Output the (x, y) coordinate of the center of the cell containing the given text.  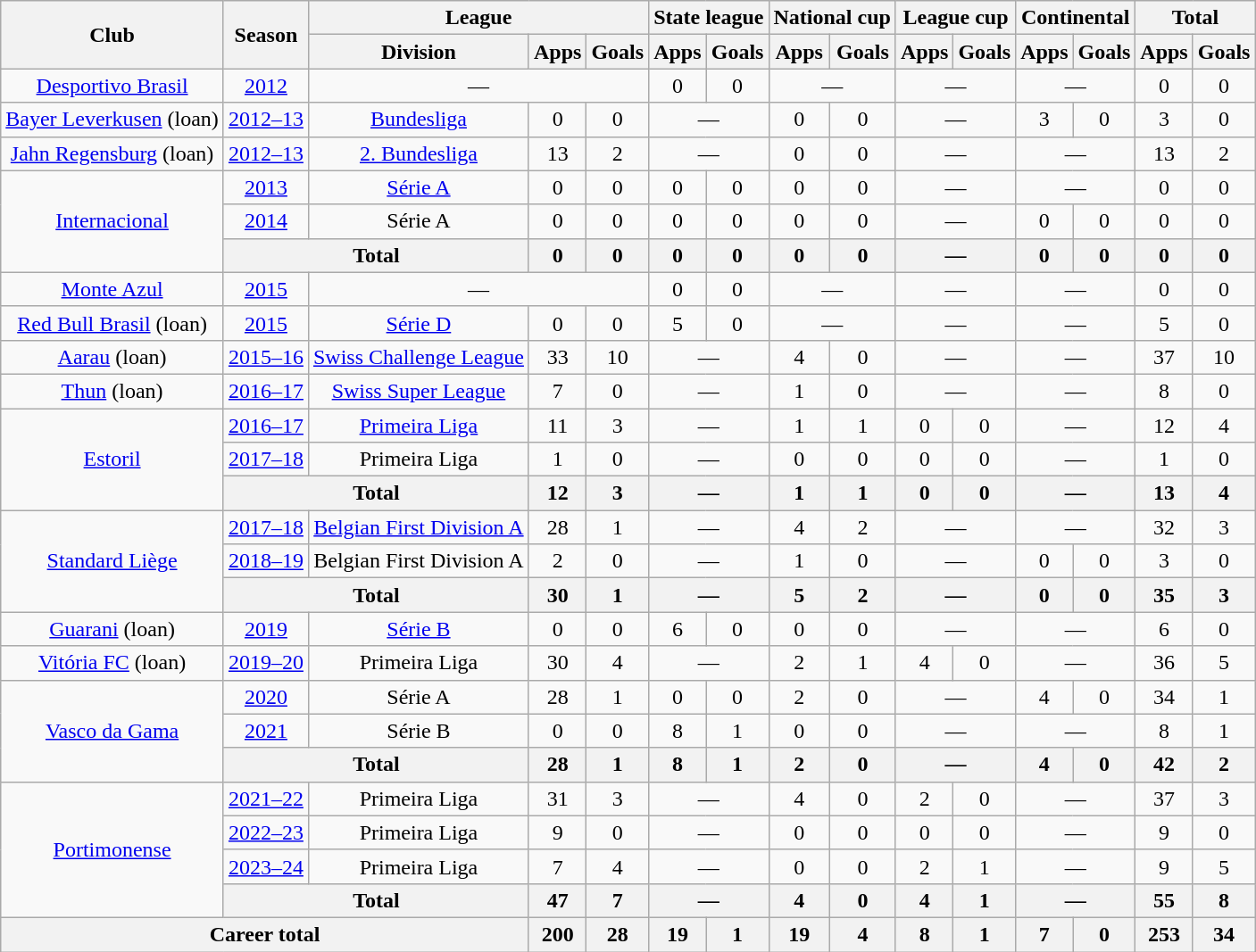
Thun (loan) (112, 391)
Vitória FC (loan) (112, 663)
2021–22 (266, 799)
36 (1164, 663)
League (478, 18)
2022–23 (266, 832)
Portimonense (112, 849)
35 (1164, 595)
2023–24 (266, 866)
National cup (832, 18)
2012 (266, 86)
2019 (266, 629)
32 (1164, 527)
Internacional (112, 221)
Vasco da Gama (112, 731)
Red Bull Brasil (loan) (112, 323)
Standard Liège (112, 561)
Bundesliga (418, 120)
Club (112, 35)
Season (266, 35)
Série D (418, 323)
Aarau (loan) (112, 357)
2015–16 (266, 357)
Jahn Regensburg (loan) (112, 153)
2020 (266, 697)
Estoril (112, 459)
2021 (266, 731)
Continental (1076, 18)
2019–20 (266, 663)
2014 (266, 221)
33 (557, 357)
Desportivo Brasil (112, 86)
31 (557, 799)
Guarani (loan) (112, 629)
2018–19 (266, 561)
11 (557, 426)
Monte Azul (112, 289)
2013 (266, 187)
42 (1164, 765)
55 (1164, 900)
200 (557, 934)
47 (557, 900)
Career total (265, 934)
Bayer Leverkusen (loan) (112, 120)
State league (709, 18)
Swiss Super League (418, 391)
2. Bundesliga (418, 153)
Division (418, 52)
League cup (955, 18)
253 (1164, 934)
Swiss Challenge League (418, 357)
